From the cell containing the given text, extract its center point as [X, Y] coordinate. 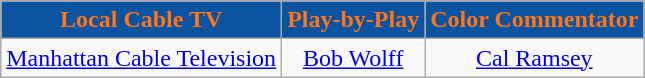
Local Cable TV [142, 20]
Play-by-Play [354, 20]
Cal Ramsey [534, 58]
Color Commentator [534, 20]
Bob Wolff [354, 58]
Manhattan Cable Television [142, 58]
